Capture the cell that displays the provided text and extract its (x, y) central coordinate. 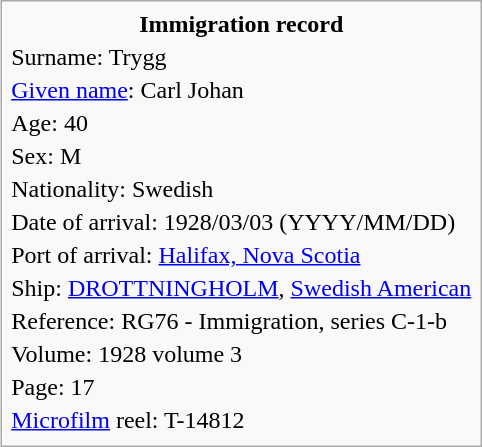
Nationality: Swedish (242, 189)
Volume: 1928 volume 3 (242, 354)
Page: 17 (242, 387)
Age: 40 (242, 123)
Surname: Trygg (242, 57)
Port of arrival: Halifax, Nova Scotia (242, 255)
Reference: RG76 - Immigration, series C-1-b (242, 321)
Date of arrival: 1928/03/03 (YYYY/MM/DD) (242, 222)
Microfilm reel: T-14812 (242, 420)
Immigration record (242, 24)
Sex: M (242, 156)
Given name: Carl Johan (242, 90)
Ship: DROTTNINGHOLM, Swedish American (242, 288)
